Pinpoint the cell where the given text exists, returning its [X, Y] midpoint coordinate. 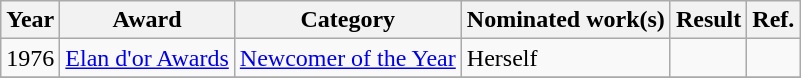
1976 [30, 58]
Newcomer of the Year [348, 58]
Result [708, 20]
Herself [566, 58]
Ref. [774, 20]
Year [30, 20]
Elan d'or Awards [147, 58]
Category [348, 20]
Nominated work(s) [566, 20]
Award [147, 20]
